Determine the [x, y] coordinate at the center of the cell enclosing the given text.  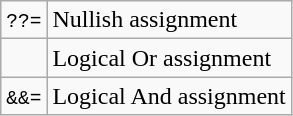
&&= [24, 96]
Logical Or assignment [169, 58]
??= [24, 20]
Logical And assignment [169, 96]
Nullish assignment [169, 20]
